Output the [x, y] coordinate of the center of the cell containing the given text.  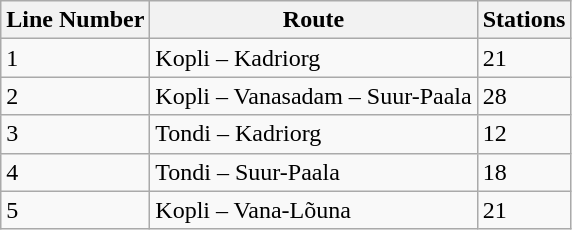
28 [524, 96]
Route [314, 20]
18 [524, 172]
12 [524, 134]
5 [76, 210]
Kopli – Kadriorg [314, 58]
Tondi – Suur-Paala [314, 172]
3 [76, 134]
Line Number [76, 20]
4 [76, 172]
1 [76, 58]
Tondi – Kadriorg [314, 134]
Kopli – Vanasadam – Suur-Paala [314, 96]
Kopli – Vana-Lõuna [314, 210]
2 [76, 96]
Stations [524, 20]
